Provide the (x, y) coordinate of the cell's center where the given text is located.  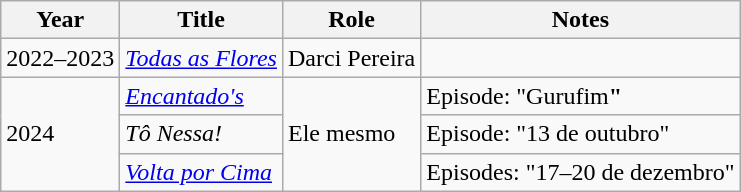
2024 (60, 134)
Volta por Cima (202, 172)
Notes (580, 20)
Todas as Flores (202, 58)
Role (351, 20)
Episodes: "17–20 de dezembro" (580, 172)
Episode: "Gurufim" (580, 96)
Title (202, 20)
Darci Pereira (351, 58)
2022–2023 (60, 58)
Tô Nessa! (202, 134)
Encantado's (202, 96)
Ele mesmo (351, 134)
Episode: "13 de outubro" (580, 134)
Year (60, 20)
